Provide the [X, Y] coordinate of the cell's center where the given text is located.  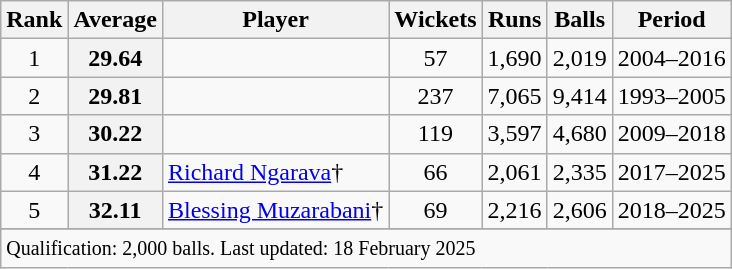
2,061 [514, 172]
2 [34, 96]
2,606 [580, 210]
2017–2025 [672, 172]
2,335 [580, 172]
1993–2005 [672, 96]
Rank [34, 20]
237 [436, 96]
30.22 [116, 134]
7,065 [514, 96]
Average [116, 20]
Balls [580, 20]
9,414 [580, 96]
2,216 [514, 210]
Richard Ngarava† [275, 172]
66 [436, 172]
Qualification: 2,000 balls. Last updated: 18 February 2025 [366, 248]
4 [34, 172]
57 [436, 58]
Player [275, 20]
4,680 [580, 134]
2004–2016 [672, 58]
Period [672, 20]
1 [34, 58]
31.22 [116, 172]
5 [34, 210]
2009–2018 [672, 134]
1,690 [514, 58]
Wickets [436, 20]
Blessing Muzarabani† [275, 210]
32.11 [116, 210]
2,019 [580, 58]
29.81 [116, 96]
3,597 [514, 134]
Runs [514, 20]
3 [34, 134]
2018–2025 [672, 210]
119 [436, 134]
29.64 [116, 58]
69 [436, 210]
